Locate the cell with the specified text and output its (x, y) center coordinate. 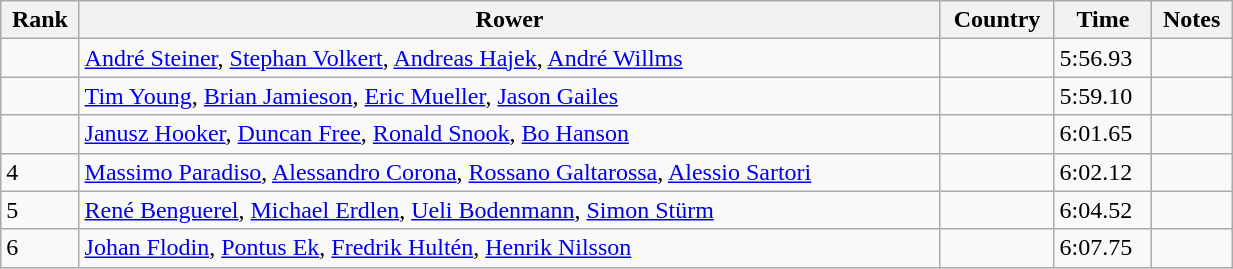
5 (40, 210)
Rower (510, 20)
André Steiner, Stephan Volkert, Andreas Hajek, André Willms (510, 58)
Massimo Paradiso, Alessandro Corona, Rossano Galtarossa, Alessio Sartori (510, 172)
5:59.10 (1103, 96)
Country (997, 20)
6 (40, 248)
6:01.65 (1103, 134)
Rank (40, 20)
Time (1103, 20)
Notes (1192, 20)
Tim Young, Brian Jamieson, Eric Mueller, Jason Gailes (510, 96)
4 (40, 172)
Johan Flodin, Pontus Ek, Fredrik Hultén, Henrik Nilsson (510, 248)
6:07.75 (1103, 248)
6:04.52 (1103, 210)
René Benguerel, Michael Erdlen, Ueli Bodenmann, Simon Stürm (510, 210)
5:56.93 (1103, 58)
Janusz Hooker, Duncan Free, Ronald Snook, Bo Hanson (510, 134)
6:02.12 (1103, 172)
